Locate the cell with the specified text and output its [X, Y] center coordinate. 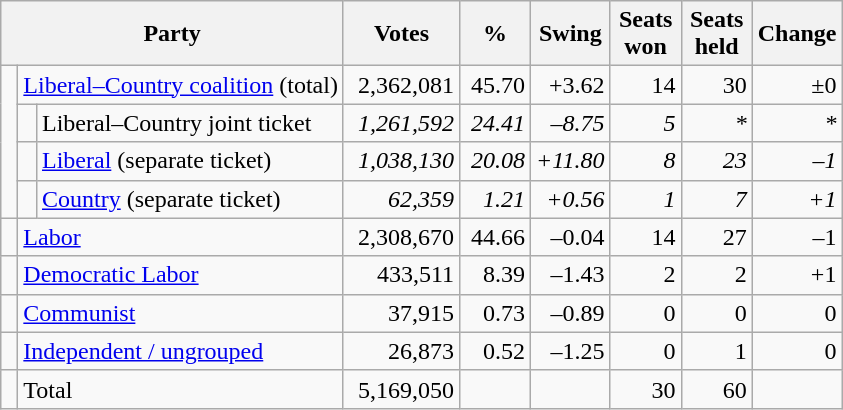
Country (separate ticket) [190, 199]
27 [716, 237]
Labor [181, 237]
Swing [570, 34]
±0 [797, 85]
0.52 [496, 351]
Independent / ungrouped [181, 351]
–8.75 [570, 123]
+3.62 [570, 85]
2,308,670 [401, 237]
–0.04 [570, 237]
–0.89 [570, 313]
5,169,050 [401, 389]
5 [646, 123]
–1.25 [570, 351]
0.73 [496, 313]
20.08 [496, 161]
Seats won [646, 34]
+0.56 [570, 199]
+11.80 [570, 161]
62,359 [401, 199]
24.41 [496, 123]
Votes [401, 34]
37,915 [401, 313]
% [496, 34]
23 [716, 161]
8 [646, 161]
45.70 [496, 85]
433,511 [401, 275]
1,261,592 [401, 123]
26,873 [401, 351]
Liberal–Country coalition (total) [181, 85]
Liberal (separate ticket) [190, 161]
Liberal–Country joint ticket [190, 123]
7 [716, 199]
Seats held [716, 34]
Change [797, 34]
8.39 [496, 275]
60 [716, 389]
Party [172, 34]
2,362,081 [401, 85]
Democratic Labor [181, 275]
44.66 [496, 237]
1,038,130 [401, 161]
1.21 [496, 199]
–1.43 [570, 275]
Total [181, 389]
Communist [181, 313]
